Locate the cell with the specified text and output its (X, Y) center coordinate. 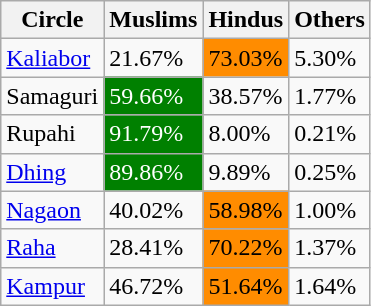
21.67% (154, 58)
51.64% (246, 286)
70.22% (246, 248)
89.86% (154, 172)
73.03% (246, 58)
1.64% (330, 286)
Rupahi (52, 134)
Kaliabor (52, 58)
0.25% (330, 172)
9.89% (246, 172)
8.00% (246, 134)
Nagaon (52, 210)
59.66% (154, 96)
Others (330, 20)
1.00% (330, 210)
Samaguri (52, 96)
5.30% (330, 58)
Muslims (154, 20)
1.77% (330, 96)
58.98% (246, 210)
0.21% (330, 134)
40.02% (154, 210)
46.72% (154, 286)
28.41% (154, 248)
Dhing (52, 172)
Kampur (52, 286)
38.57% (246, 96)
Circle (52, 20)
Hindus (246, 20)
1.37% (330, 248)
Raha (52, 248)
91.79% (154, 134)
